Output the [X, Y] coordinate of the center of the cell containing the given text.  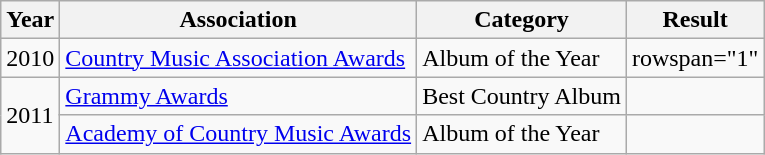
Country Music Association Awards [238, 58]
Academy of Country Music Awards [238, 134]
Best Country Album [522, 96]
2011 [30, 115]
2010 [30, 58]
Grammy Awards [238, 96]
Year [30, 20]
Result [695, 20]
Category [522, 20]
rowspan="1" [695, 58]
Association [238, 20]
